Output the [X, Y] coordinate of the center of the cell containing the given text.  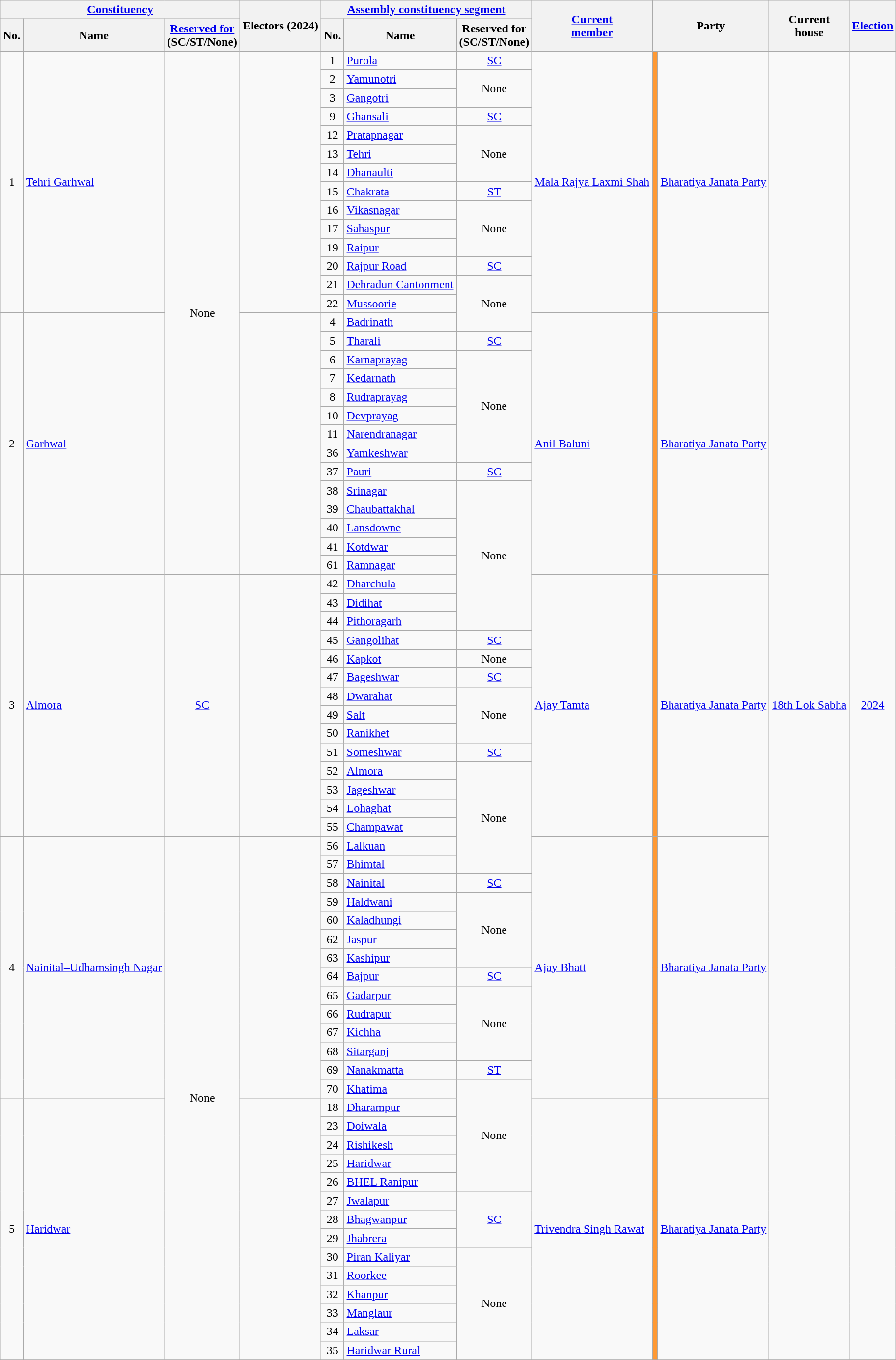
Bhagwanpur [400, 1220]
Dharchula [400, 584]
70 [333, 1088]
Didihat [400, 603]
48 [333, 696]
12 [333, 135]
Lohaghat [400, 808]
40 [333, 527]
Bageshwar [400, 677]
Manglaur [400, 1313]
Dwarahat [400, 696]
Pauri [400, 472]
13 [333, 154]
Rudraprayag [400, 397]
38 [333, 490]
Rudrapur [400, 1014]
43 [333, 603]
19 [333, 247]
Pithoragarh [400, 621]
Nainital [400, 883]
54 [333, 808]
49 [333, 715]
Kashipur [400, 958]
Chaubattakhal [400, 509]
Dharampur [400, 1107]
69 [333, 1070]
Electors (2024) [281, 26]
Kedarnath [400, 378]
Election [872, 26]
36 [333, 453]
Raipur [400, 247]
68 [333, 1051]
Srinagar [400, 490]
65 [333, 995]
Party [711, 26]
21 [333, 285]
11 [333, 434]
58 [333, 883]
Mussoorie [400, 304]
Piran Kaliyar [400, 1257]
Garhwal [94, 444]
25 [333, 1164]
42 [333, 584]
Rajpur Road [400, 266]
23 [333, 1126]
Anil Baluni [592, 444]
56 [333, 845]
34 [333, 1332]
Narendranagar [400, 434]
Dhanaulti [400, 172]
Chakrata [400, 191]
24 [333, 1145]
2024 [872, 705]
31 [333, 1276]
Haridwar Rural [400, 1350]
Khatima [400, 1088]
Khanpur [400, 1294]
47 [333, 677]
Lansdowne [400, 527]
53 [333, 789]
18th Lok Sabha [810, 705]
16 [333, 210]
Kapkot [400, 659]
BHEL Ranipur [400, 1182]
Doiwala [400, 1126]
Ajay Bhatt [592, 967]
Ranikhet [400, 733]
Gadarpur [400, 995]
22 [333, 304]
59 [333, 902]
Tharali [400, 341]
Mala Rajya Laxmi Shah [592, 182]
Bhimtal [400, 864]
37 [333, 472]
45 [333, 640]
32 [333, 1294]
Kichha [400, 1032]
50 [333, 733]
18 [333, 1107]
60 [333, 920]
Purola [400, 60]
Champawat [400, 827]
Bajpur [400, 976]
55 [333, 827]
67 [333, 1032]
26 [333, 1182]
Jhabrera [400, 1238]
29 [333, 1238]
Trivendra Singh Rawat [592, 1229]
44 [333, 621]
Karnaprayag [400, 360]
9 [333, 116]
62 [333, 939]
66 [333, 1014]
41 [333, 547]
33 [333, 1313]
Laksar [400, 1332]
Roorkee [400, 1276]
Ramnagar [400, 565]
7 [333, 378]
Gangolihat [400, 640]
63 [333, 958]
39 [333, 509]
Tehri [400, 154]
Nainital–Udhamsingh Nagar [94, 967]
Salt [400, 715]
35 [333, 1350]
51 [333, 752]
Nanakmatta [400, 1070]
Assembly constituency segment [426, 10]
Devprayag [400, 416]
Vikasnagar [400, 210]
Ghansali [400, 116]
8 [333, 397]
Dehradun Cantonment [400, 285]
Currentmember [592, 26]
Sitarganj [400, 1051]
15 [333, 191]
28 [333, 1220]
Someshwar [400, 752]
14 [333, 172]
57 [333, 864]
Ajay Tamta [592, 705]
Gangotri [400, 98]
Kotdwar [400, 547]
10 [333, 416]
Constituency [120, 10]
Sahaspur [400, 228]
Jageshwar [400, 789]
46 [333, 659]
20 [333, 266]
Jwalapur [400, 1201]
30 [333, 1257]
52 [333, 771]
Lalkuan [400, 845]
Pratapnagar [400, 135]
6 [333, 360]
Currenthouse [810, 26]
Rishikesh [400, 1145]
Jaspur [400, 939]
64 [333, 976]
Yamunotri [400, 79]
17 [333, 228]
27 [333, 1201]
61 [333, 565]
Haldwani [400, 902]
Yamkeshwar [400, 453]
Kaladhungi [400, 920]
Tehri Garhwal [94, 182]
Badrinath [400, 322]
